Extract the (X, Y) coordinate from the center of the cell holding the provided text.  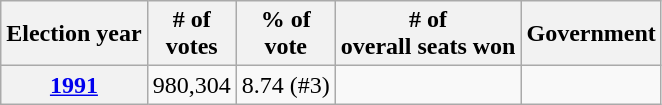
# ofoverall seats won (428, 34)
Government (591, 34)
# ofvotes (192, 34)
980,304 (192, 85)
Election year (74, 34)
% ofvote (286, 34)
1991 (74, 85)
8.74 (#3) (286, 85)
